Capture the cell that displays the provided text and extract its [x, y] central coordinate. 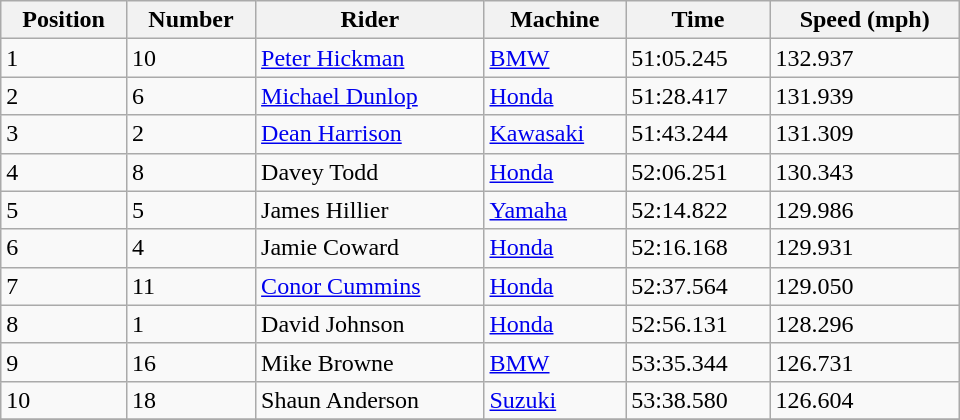
129.931 [864, 248]
Davey Todd [370, 172]
51:28.417 [698, 96]
11 [190, 286]
Speed (mph) [864, 20]
Shaun Anderson [370, 400]
Time [698, 20]
Position [64, 20]
130.343 [864, 172]
53:38.580 [698, 400]
131.309 [864, 134]
52:56.131 [698, 324]
Yamaha [555, 210]
9 [64, 362]
51:43.244 [698, 134]
131.939 [864, 96]
James Hillier [370, 210]
16 [190, 362]
Peter Hickman [370, 58]
Conor Cummins [370, 286]
129.050 [864, 286]
Jamie Coward [370, 248]
Machine [555, 20]
126.604 [864, 400]
David Johnson [370, 324]
18 [190, 400]
132.937 [864, 58]
Suzuki [555, 400]
126.731 [864, 362]
52:06.251 [698, 172]
129.986 [864, 210]
Number [190, 20]
Rider [370, 20]
52:37.564 [698, 286]
52:14.822 [698, 210]
Mike Browne [370, 362]
128.296 [864, 324]
Michael Dunlop [370, 96]
7 [64, 286]
52:16.168 [698, 248]
3 [64, 134]
51:05.245 [698, 58]
53:35.344 [698, 362]
Kawasaki [555, 134]
Dean Harrison [370, 134]
